Capture the cell that displays the provided text and extract its [X, Y] central coordinate. 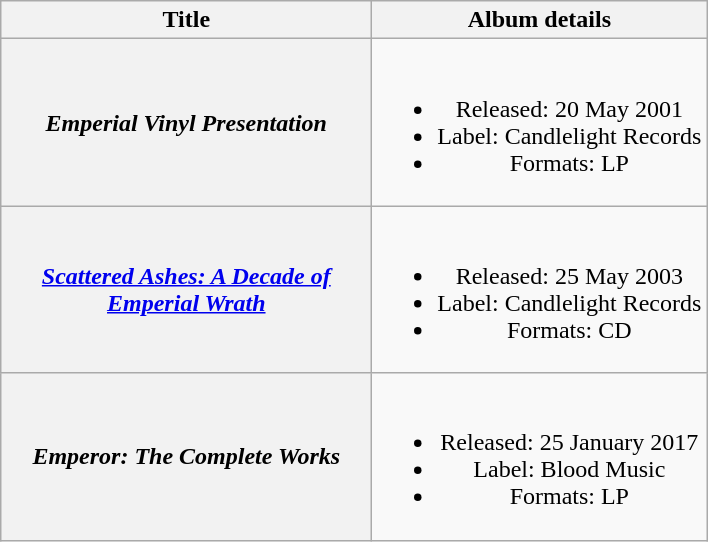
Scattered Ashes: A Decade of Emperial Wrath [186, 290]
Emperial Vinyl Presentation [186, 122]
Released: 20 May 2001Label: Candlelight RecordsFormats: LP [540, 122]
Released: 25 January 2017Label: Blood MusicFormats: LP [540, 456]
Emperor: The Complete Works [186, 456]
Released: 25 May 2003Label: Candlelight RecordsFormats: CD [540, 290]
Title [186, 20]
Album details [540, 20]
